For the text-containing cell, return its midpoint in [X, Y] coordinate format. 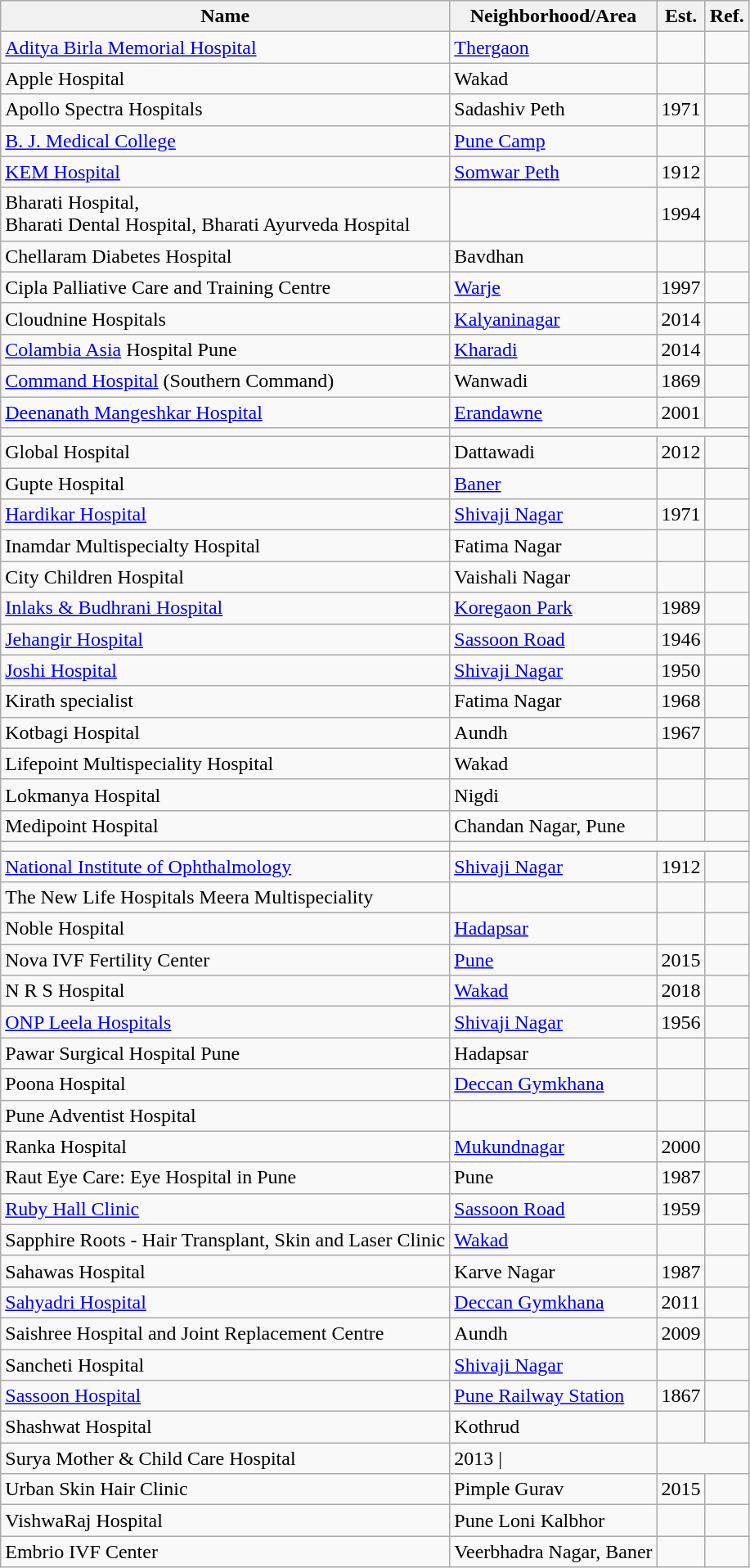
Lokmanya Hospital [226, 795]
Cloudnine Hospitals [226, 318]
1869 [680, 381]
Est. [680, 16]
2013 | [553, 1458]
Nova IVF Fertility Center [226, 960]
Kotbagi Hospital [226, 732]
Chellaram Diabetes Hospital [226, 256]
Ranka Hospital [226, 1147]
1946 [680, 639]
Pimple Gurav [553, 1489]
Shashwat Hospital [226, 1427]
KEM Hospital [226, 172]
Pawar Surgical Hospital Pune [226, 1053]
Kharadi [553, 349]
Urban Skin Hair Clinic [226, 1489]
Erandawne [553, 412]
Sahyadri Hospital [226, 1302]
Inamdar Multispecialty Hospital [226, 546]
Sancheti Hospital [226, 1364]
Global Hospital [226, 453]
Pune Loni Kalbhor [553, 1521]
N R S Hospital [226, 991]
National Institute of Ophthalmology [226, 867]
2011 [680, 1302]
Jehangir Hospital [226, 639]
Mukundnagar [553, 1147]
Chandan Nagar, Pune [553, 826]
Ruby Hall Clinic [226, 1209]
Sadashiv Peth [553, 110]
2009 [680, 1333]
Colambia Asia Hospital Pune [226, 349]
Surya Mother & Child Care Hospital [226, 1458]
Pune Railway Station [553, 1396]
Pune Camp [553, 141]
Raut Eye Care: Eye Hospital in Pune [226, 1178]
Bharati Hospital,Bharati Dental Hospital, Bharati Ayurveda Hospital [226, 214]
VishwaRaj Hospital [226, 1521]
Command Hospital (Southern Command) [226, 381]
Lifepoint Multispeciality Hospital [226, 764]
2012 [680, 453]
Pune Adventist Hospital [226, 1115]
2000 [680, 1147]
B. J. Medical College [226, 141]
1959 [680, 1209]
Dattawadi [553, 453]
Embrio IVF Center [226, 1552]
Wanwadi [553, 381]
1950 [680, 670]
ONP Leela Hospitals [226, 1022]
1968 [680, 701]
Thergaon [553, 47]
Saishree Hospital and Joint Replacement Centre [226, 1333]
Noble Hospital [226, 929]
Kirath specialist [226, 701]
1989 [680, 608]
Poona Hospital [226, 1084]
Hardikar Hospital [226, 515]
Bavdhan [553, 256]
Baner [553, 484]
Deenanath Mangeshkar Hospital [226, 412]
Veerbhadra Nagar, Baner [553, 1552]
1994 [680, 214]
Sapphire Roots - Hair Transplant, Skin and Laser Clinic [226, 1240]
Koregaon Park [553, 608]
Cipla Palliative Care and Training Centre [226, 287]
Apollo Spectra Hospitals [226, 110]
Aditya Birla Memorial Hospital [226, 47]
Sassoon Hospital [226, 1396]
Neighborhood/Area [553, 16]
Inlaks & Budhrani Hospital [226, 608]
Sahawas Hospital [226, 1271]
1967 [680, 732]
Kothrud [553, 1427]
2001 [680, 412]
City Children Hospital [226, 577]
Apple Hospital [226, 79]
1997 [680, 287]
Kalyaninagar [553, 318]
2018 [680, 991]
Vaishali Nagar [553, 577]
The New Life Hospitals Meera Multispeciality [226, 898]
1867 [680, 1396]
Somwar Peth [553, 172]
Nigdi [553, 795]
Ref. [726, 16]
1956 [680, 1022]
Warje [553, 287]
Name [226, 16]
Karve Nagar [553, 1271]
Medipoint Hospital [226, 826]
Gupte Hospital [226, 484]
Joshi Hospital [226, 670]
